Find where the given text appears and provide that cell's center as (X, Y) coordinate. 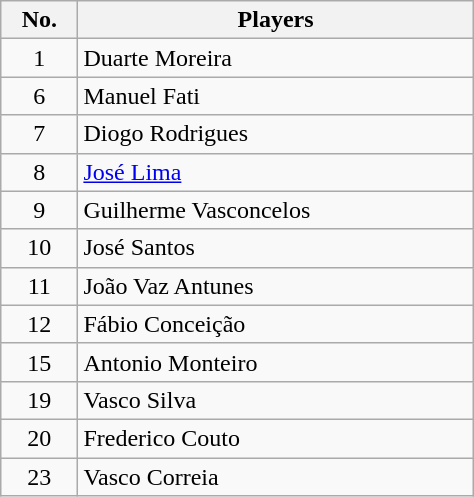
José Santos (276, 248)
10 (40, 248)
Duarte Moreira (276, 58)
8 (40, 172)
Fábio Conceição (276, 324)
Vasco Silva (276, 400)
José Lima (276, 172)
Manuel Fati (276, 96)
João Vaz Antunes (276, 286)
Antonio Monteiro (276, 362)
Diogo Rodrigues (276, 134)
6 (40, 96)
No. (40, 20)
20 (40, 438)
12 (40, 324)
9 (40, 210)
Frederico Couto (276, 438)
Guilherme Vasconcelos (276, 210)
Vasco Correia (276, 477)
23 (40, 477)
11 (40, 286)
1 (40, 58)
7 (40, 134)
Players (276, 20)
19 (40, 400)
15 (40, 362)
